Find where the given text appears and provide that cell's center as (X, Y) coordinate. 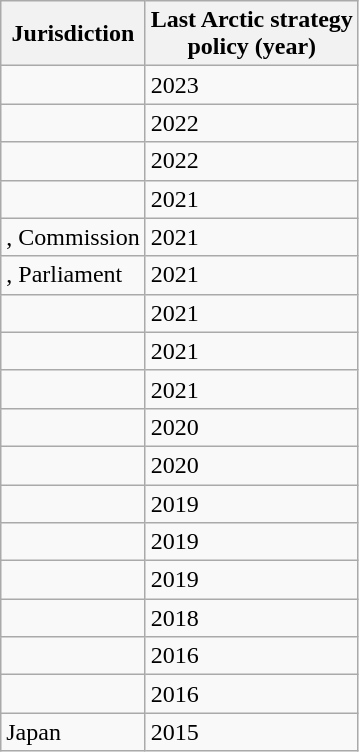
2023 (252, 85)
Last Arctic strategypolicy (year) (252, 34)
, Parliament (73, 275)
, Commission (73, 237)
Jurisdiction (73, 34)
2018 (252, 618)
2015 (252, 732)
Japan (73, 732)
